From the cell containing the given text, extract its center point as (X, Y) coordinate. 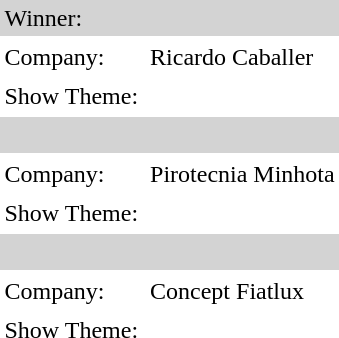
Winner: (170, 18)
